Capture the cell that displays the provided text and extract its [X, Y] central coordinate. 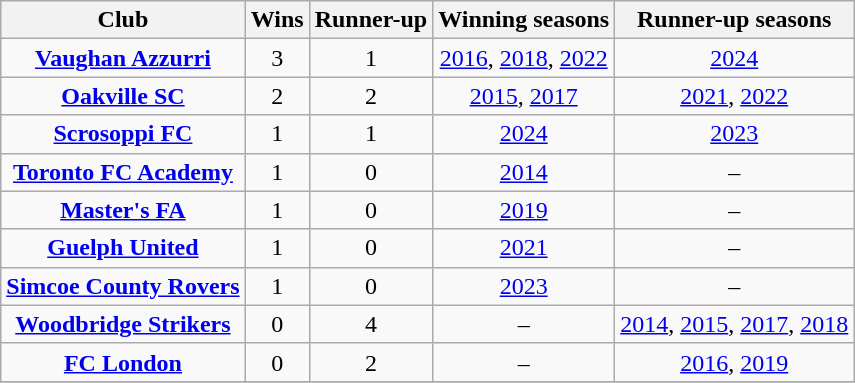
FC London [123, 362]
2019 [524, 210]
Oakville SC [123, 96]
Wins [277, 20]
2021 [524, 248]
2014 [524, 172]
Winning seasons [524, 20]
Club [123, 20]
Toronto FC Academy [123, 172]
Woodbridge Strikers [123, 324]
Scrosoppi FC [123, 134]
Runner-up seasons [734, 20]
2014, 2015, 2017, 2018 [734, 324]
2016, 2019 [734, 362]
4 [371, 324]
2021, 2022 [734, 96]
Runner-up [371, 20]
2015, 2017 [524, 96]
Guelph United [123, 248]
Simcoe County Rovers [123, 286]
Master's FA [123, 210]
Vaughan Azzurri [123, 58]
3 [277, 58]
2016, 2018, 2022 [524, 58]
